Provide the (X, Y) coordinate of the cell's center where the given text is located.  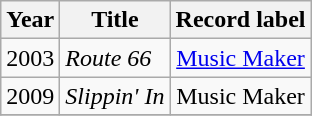
Slippin' In (115, 96)
Year (30, 20)
2009 (30, 96)
Route 66 (115, 58)
2003 (30, 58)
Record label (240, 20)
Title (115, 20)
